Detect which cell encompasses the target text, then output its (X, Y) center coordinate. 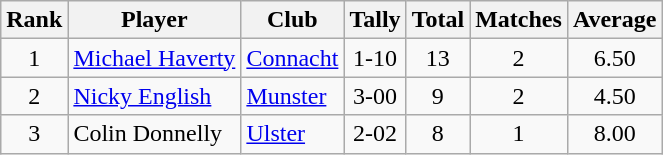
Total (438, 20)
3 (34, 134)
8 (438, 134)
6.50 (614, 58)
Matches (519, 20)
9 (438, 96)
Player (154, 20)
Munster (292, 96)
3-00 (375, 96)
13 (438, 58)
2-02 (375, 134)
4.50 (614, 96)
Club (292, 20)
Colin Donnelly (154, 134)
Rank (34, 20)
Connacht (292, 58)
Tally (375, 20)
1-10 (375, 58)
Ulster (292, 134)
Michael Haverty (154, 58)
8.00 (614, 134)
Nicky English (154, 96)
Average (614, 20)
